Locate the cell with the specified text and output its [x, y] center coordinate. 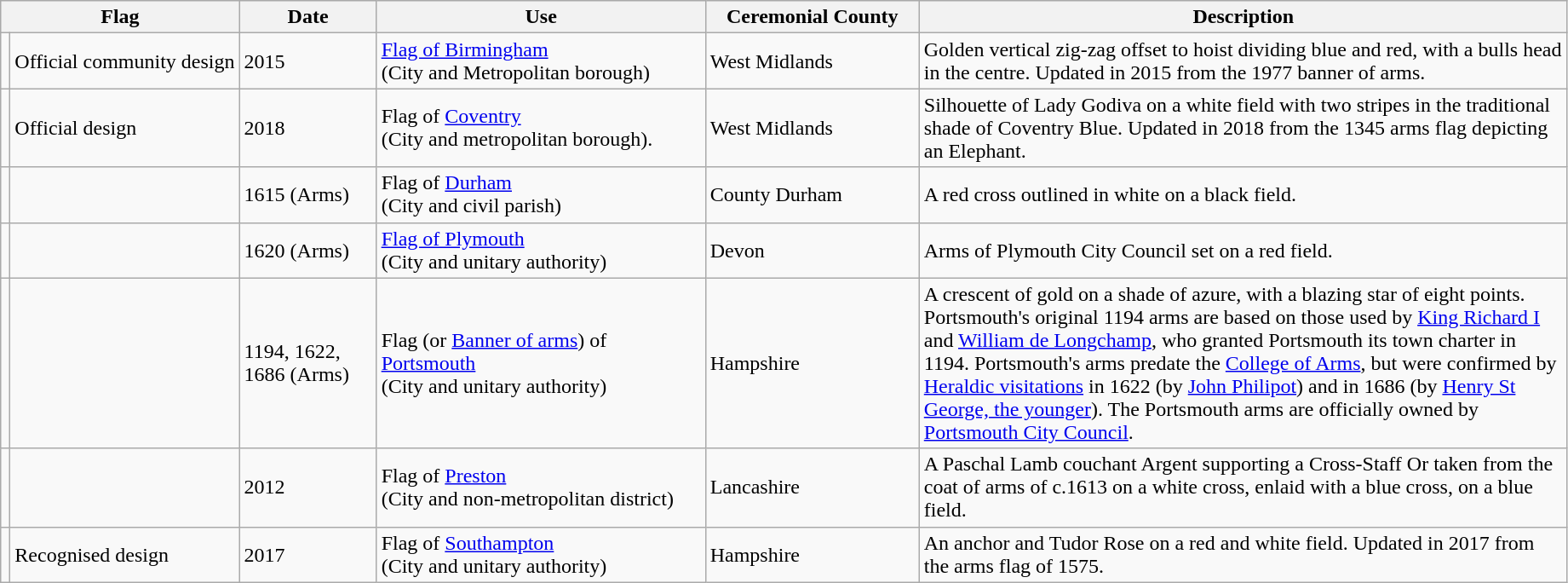
Lancashire [813, 488]
Flag of Southampton(City and unitary authority) [541, 554]
Flag [120, 17]
Arms of Plymouth City Council set on a red field. [1243, 251]
1620 (Arms) [308, 251]
Flag of Coventry(City and metropolitan borough). [541, 128]
Devon [813, 251]
Flag of Birmingham(City and Metropolitan borough) [541, 61]
A red cross outlined in white on a black field. [1243, 194]
An anchor and Tudor Rose on a red and white field. Updated in 2017 from the arms flag of 1575. [1243, 554]
Date [308, 17]
County Durham [813, 194]
Flag of Durham(City and civil parish) [541, 194]
Description [1243, 17]
2012 [308, 488]
Official design [124, 128]
Recognised design [124, 554]
Ceremonial County [813, 17]
2017 [308, 554]
Flag (or Banner of arms) of Portsmouth (City and unitary authority) [541, 363]
Official community design [124, 61]
1194, 1622, 1686 (Arms) [308, 363]
Flag of Plymouth(City and unitary authority) [541, 251]
2018 [308, 128]
2015 [308, 61]
1615 (Arms) [308, 194]
Flag of Preston(City and non-metropolitan district) [541, 488]
Use [541, 17]
Golden vertical zig-zag offset to hoist dividing blue and red, with a bulls head in the centre. Updated in 2015 from the 1977 banner of arms. [1243, 61]
